Detect which cell encompasses the target text, then output its [x, y] center coordinate. 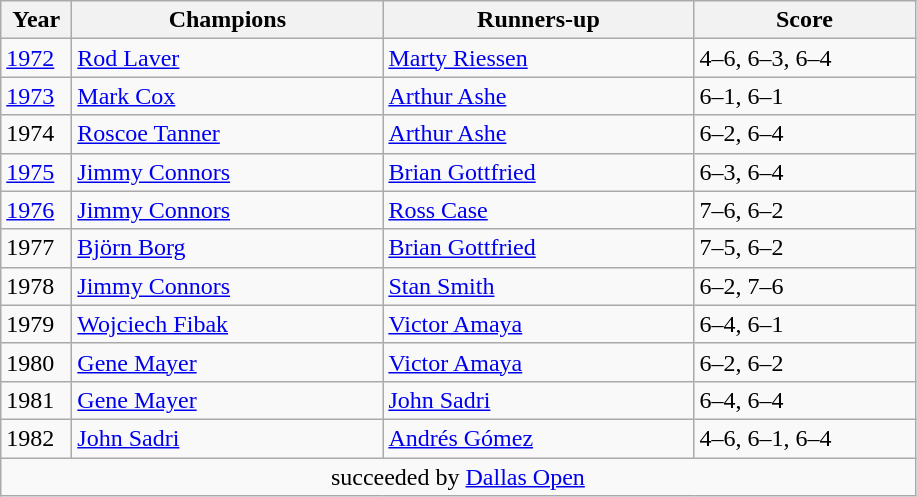
1978 [36, 286]
6–4, 6–4 [804, 400]
6–4, 6–1 [804, 324]
4–6, 6–3, 6–4 [804, 58]
1980 [36, 362]
1975 [36, 172]
Runners-up [538, 20]
6–1, 6–1 [804, 96]
4–6, 6–1, 6–4 [804, 438]
Year [36, 20]
7–5, 6–2 [804, 248]
1979 [36, 324]
6–2, 6–2 [804, 362]
Marty Riessen [538, 58]
Björn Borg [228, 248]
Champions [228, 20]
Andrés Gómez [538, 438]
6–2, 6–4 [804, 134]
Ross Case [538, 210]
1972 [36, 58]
1976 [36, 210]
7–6, 6–2 [804, 210]
6–2, 7–6 [804, 286]
Wojciech Fibak [228, 324]
succeeded by Dallas Open [458, 477]
6–3, 6–4 [804, 172]
1974 [36, 134]
1973 [36, 96]
1982 [36, 438]
Rod Laver [228, 58]
Stan Smith [538, 286]
1981 [36, 400]
Score [804, 20]
Roscoe Tanner [228, 134]
Mark Cox [228, 96]
1977 [36, 248]
